Output the [X, Y] coordinate of the center of the cell containing the given text.  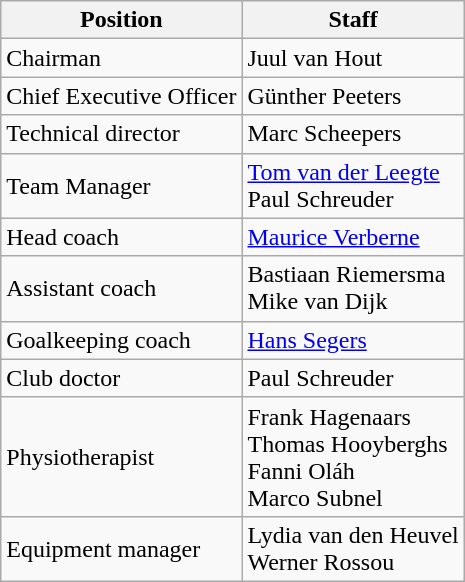
Position [122, 20]
Assistant coach [122, 288]
Technical director [122, 134]
Paul Schreuder [353, 378]
Goalkeeping coach [122, 340]
Günther Peeters [353, 96]
Bastiaan Riemersma Mike van Dijk [353, 288]
Juul van Hout [353, 58]
Hans Segers [353, 340]
Maurice Verberne [353, 237]
Staff [353, 20]
Team Manager [122, 186]
Frank Hagenaars Thomas Hooyberghs Fanni Oláh Marco Subnel [353, 456]
Physiotherapist [122, 456]
Tom van der Leegte Paul Schreuder [353, 186]
Club doctor [122, 378]
Equipment manager [122, 548]
Chief Executive Officer [122, 96]
Head coach [122, 237]
Marc Scheepers [353, 134]
Lydia van den Heuvel Werner Rossou [353, 548]
Chairman [122, 58]
